Return [x, y] of the center of cell containing provided text 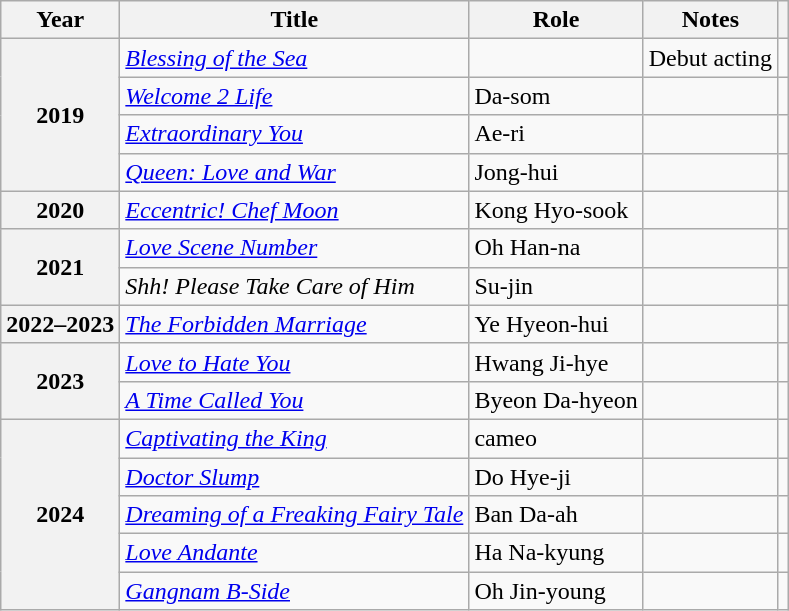
Jong-hui [556, 172]
A Time Called You [294, 400]
2024 [60, 514]
Kong Hyo-sook [556, 210]
Extraordinary You [294, 134]
Doctor Slump [294, 477]
Ban Da-ah [556, 515]
Ha Na-kyung [556, 553]
2020 [60, 210]
2023 [60, 381]
Debut acting [710, 58]
Year [60, 20]
Notes [710, 20]
2019 [60, 115]
Blessing of the Sea [294, 58]
Ae-ri [556, 134]
Shh! Please Take Care of Him [294, 286]
Captivating the King [294, 438]
Welcome 2 Life [294, 96]
Oh Han-na [556, 248]
Byeon Da-hyeon [556, 400]
Oh Jin-young [556, 591]
2022–2023 [60, 324]
Do Hye-ji [556, 477]
Su-jin [556, 286]
Hwang Ji-hye [556, 362]
Gangnam B-Side [294, 591]
Role [556, 20]
Love Scene Number [294, 248]
cameo [556, 438]
Title [294, 20]
Love to Hate You [294, 362]
Da-som [556, 96]
Dreaming of a Freaking Fairy Tale [294, 515]
Queen: Love and War [294, 172]
Ye Hyeon-hui [556, 324]
Eccentric! Chef Moon [294, 210]
Love Andante [294, 553]
2021 [60, 267]
The Forbidden Marriage [294, 324]
